Locate the cell with the specified text and output its (X, Y) center coordinate. 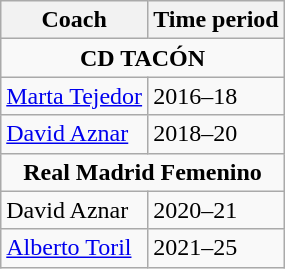
CD TACÓN (143, 58)
2020–21 (216, 210)
Alberto Toril (74, 248)
2021–25 (216, 248)
2016–18 (216, 96)
Real Madrid Femenino (143, 172)
2018–20 (216, 134)
Coach (74, 20)
Time period (216, 20)
Marta Tejedor (74, 96)
